Locate the cell with the specified text and output its [X, Y] center coordinate. 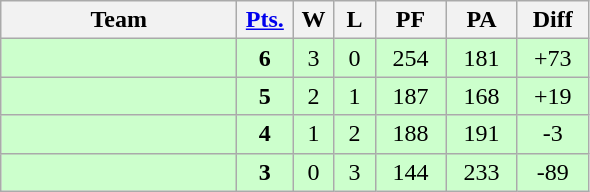
144 [410, 172]
Diff [552, 20]
-3 [552, 134]
W [314, 20]
Pts. [265, 20]
168 [482, 96]
Team [119, 20]
191 [482, 134]
+19 [552, 96]
233 [482, 172]
4 [265, 134]
5 [265, 96]
254 [410, 58]
-89 [552, 172]
PA [482, 20]
6 [265, 58]
187 [410, 96]
+73 [552, 58]
PF [410, 20]
181 [482, 58]
188 [410, 134]
L [354, 20]
